Extract the (x, y) coordinate from the center of the cell holding the provided text.  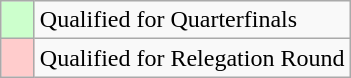
Qualified for Quarterfinals (192, 20)
Qualified for Relegation Round (192, 58)
